Provide the [x, y] coordinate of the cell's center where the given text is located.  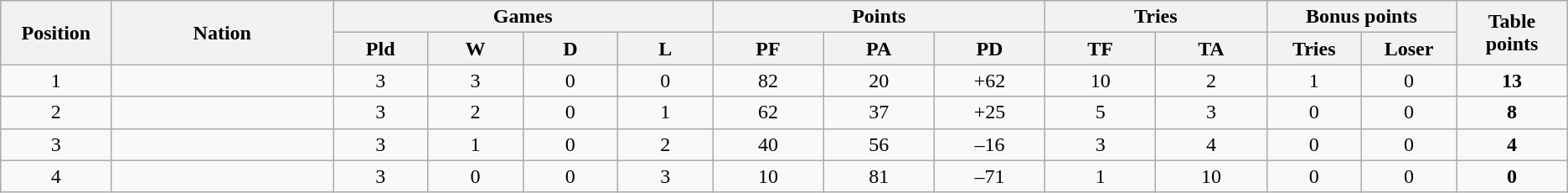
81 [879, 176]
37 [879, 112]
–16 [989, 144]
+25 [989, 112]
82 [768, 81]
TF [1101, 49]
Points [879, 17]
TA [1211, 49]
L [665, 49]
+62 [989, 81]
PA [879, 49]
–71 [989, 176]
56 [879, 144]
Bonus points [1362, 17]
20 [879, 81]
D [570, 49]
13 [1513, 81]
8 [1513, 112]
Pld [380, 49]
5 [1101, 112]
PF [768, 49]
40 [768, 144]
62 [768, 112]
W [476, 49]
Position [56, 33]
Nation [223, 33]
Loser [1409, 49]
Table points [1513, 33]
PD [989, 49]
Games [523, 17]
